Extract the (x, y) coordinate from the center of the cell holding the provided text.  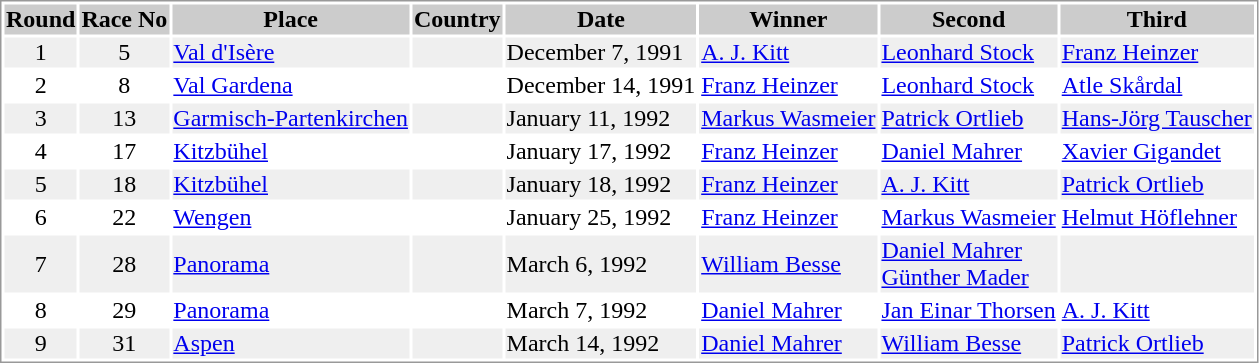
Third (1156, 19)
March 14, 1992 (601, 343)
7 (40, 264)
18 (124, 185)
Helmut Höflehner (1156, 217)
Hans-Jörg Tauscher (1156, 119)
Daniel Mahrer Günther Mader (968, 264)
1 (40, 53)
January 11, 1992 (601, 119)
Jan Einar Thorsen (968, 311)
Val Gardena (291, 85)
Garmisch-Partenkirchen (291, 119)
2 (40, 85)
January 17, 1992 (601, 151)
December 14, 1991 (601, 85)
March 6, 1992 (601, 264)
Country (457, 19)
Wengen (291, 217)
6 (40, 217)
January 25, 1992 (601, 217)
December 7, 1991 (601, 53)
9 (40, 343)
Val d'Isère (291, 53)
Second (968, 19)
Xavier Gigandet (1156, 151)
Place (291, 19)
31 (124, 343)
March 7, 1992 (601, 311)
17 (124, 151)
Round (40, 19)
January 18, 1992 (601, 185)
Winner (788, 19)
13 (124, 119)
Race No (124, 19)
28 (124, 264)
Date (601, 19)
22 (124, 217)
29 (124, 311)
Aspen (291, 343)
Atle Skårdal (1156, 85)
3 (40, 119)
4 (40, 151)
